Output the (X, Y) coordinate of the center of the cell containing the given text.  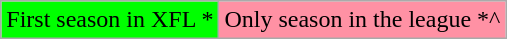
First season in XFL * (110, 20)
Only season in the league *^ (362, 20)
